Provide the (X, Y) coordinate of the cell's center where the given text is located.  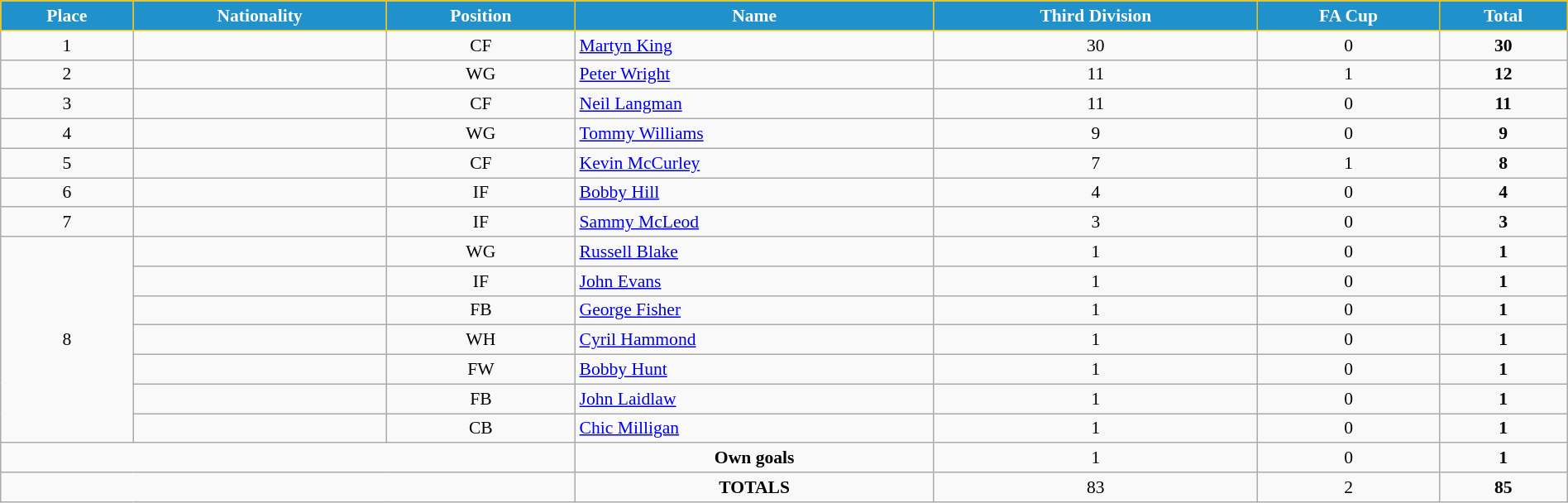
George Fisher (754, 310)
85 (1503, 487)
TOTALS (754, 487)
John Laidlaw (754, 399)
WH (480, 340)
Cyril Hammond (754, 340)
Peter Wright (754, 74)
Position (480, 16)
John Evans (754, 281)
Nationality (260, 16)
Russell Blake (754, 251)
12 (1503, 74)
Total (1503, 16)
CB (480, 429)
Sammy McLeod (754, 223)
6 (67, 193)
Neil Langman (754, 104)
Bobby Hill (754, 193)
Chic Milligan (754, 429)
Name (754, 16)
Martyn King (754, 46)
Bobby Hunt (754, 370)
FW (480, 370)
Own goals (754, 458)
Tommy Williams (754, 134)
Third Division (1096, 16)
5 (67, 163)
Kevin McCurley (754, 163)
FA Cup (1348, 16)
83 (1096, 487)
Place (67, 16)
